Search for the cell housing the specified text and yield its [X, Y] center coordinate. 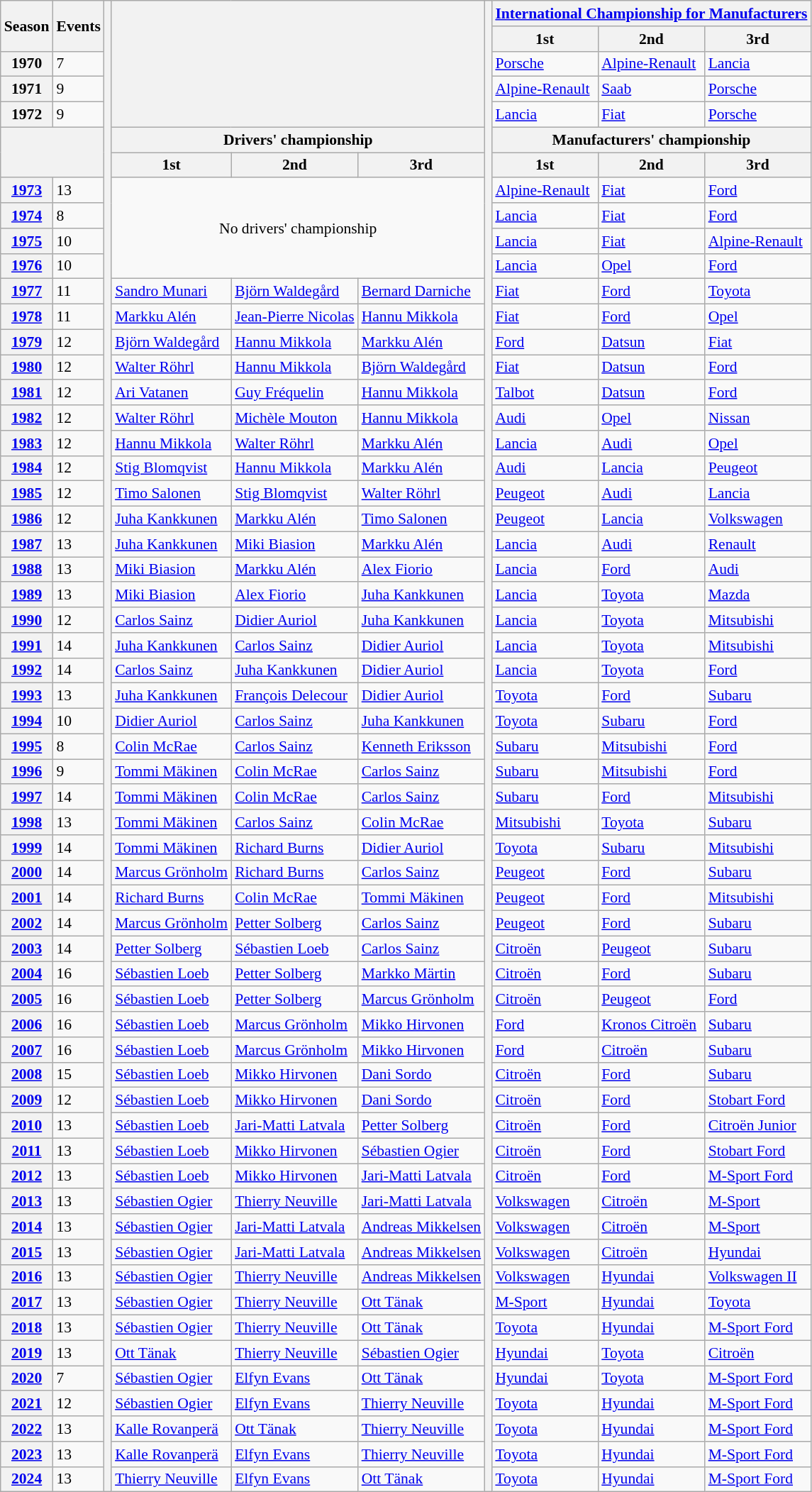
Drivers' championship [298, 140]
2003 [27, 949]
2000 [27, 873]
2023 [27, 1454]
1991 [27, 646]
2011 [27, 1151]
1982 [27, 418]
Mazda [758, 595]
1975 [27, 241]
Talbot [545, 393]
Kronos Citroën [651, 1024]
2021 [27, 1404]
1990 [27, 620]
1998 [27, 822]
1984 [27, 468]
2012 [27, 1176]
2001 [27, 898]
Renault [758, 544]
Volkswagen II [758, 1277]
Sandro Munari [172, 292]
1979 [27, 342]
2014 [27, 1227]
Bernard Darniche [421, 292]
2017 [27, 1303]
1976 [27, 266]
2016 [27, 1277]
2013 [27, 1202]
Citroën Junior [758, 1126]
1999 [27, 848]
Kenneth Eriksson [421, 746]
Manufacturers' championship [651, 140]
1977 [27, 292]
2024 [27, 1479]
2005 [27, 1000]
2008 [27, 1075]
1973 [27, 191]
2019 [27, 1353]
1980 [27, 368]
1987 [27, 544]
2015 [27, 1252]
Ari Vatanen [172, 393]
Guy Fréquelin [295, 393]
1974 [27, 216]
2018 [27, 1328]
1972 [27, 115]
1989 [27, 595]
Nissan [758, 418]
1997 [27, 797]
1971 [27, 89]
2022 [27, 1429]
Season [27, 26]
1992 [27, 670]
1995 [27, 746]
2007 [27, 1050]
Saab [651, 89]
2004 [27, 974]
1996 [27, 772]
Jean-Pierre Nicolas [295, 317]
International Championship for Manufacturers [651, 13]
15 [78, 1075]
1985 [27, 494]
1986 [27, 519]
1970 [27, 64]
Markko Märtin [421, 974]
1981 [27, 393]
2006 [27, 1024]
1983 [27, 443]
2009 [27, 1100]
Events [78, 26]
1988 [27, 570]
2020 [27, 1378]
François Delecour [295, 696]
1993 [27, 696]
No drivers' championship [298, 228]
1978 [27, 317]
1994 [27, 722]
Michèle Mouton [295, 418]
2010 [27, 1126]
2002 [27, 924]
